For the text-containing cell, return its midpoint in (x, y) coordinate format. 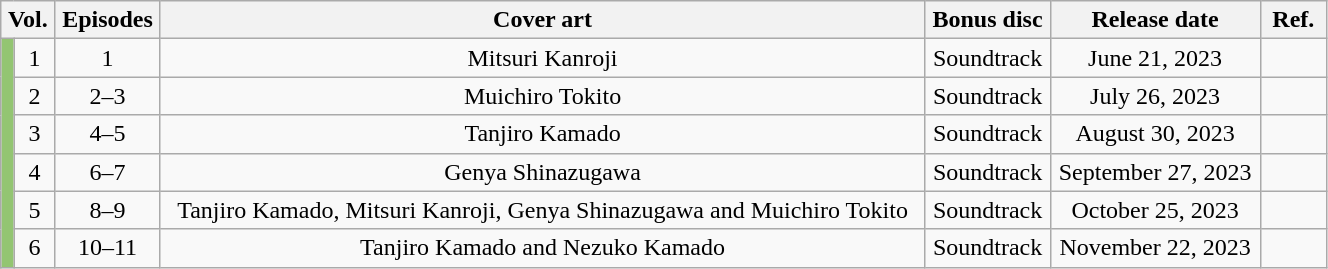
4 (34, 172)
2–3 (108, 96)
September 27, 2023 (1155, 172)
Vol. (28, 20)
10–11 (108, 248)
Muichiro Tokito (542, 96)
3 (34, 134)
Cover art (542, 20)
Genya Shinazugawa (542, 172)
Bonus disc (988, 20)
Episodes (108, 20)
October 25, 2023 (1155, 210)
Tanjiro Kamado and Nezuko Kamado (542, 248)
August 30, 2023 (1155, 134)
6 (34, 248)
5 (34, 210)
Release date (1155, 20)
8–9 (108, 210)
June 21, 2023 (1155, 58)
2 (34, 96)
Mitsuri Kanroji (542, 58)
Ref. (1293, 20)
Tanjiro Kamado (542, 134)
July 26, 2023 (1155, 96)
6–7 (108, 172)
Tanjiro Kamado, Mitsuri Kanroji, Genya Shinazugawa and Muichiro Tokito (542, 210)
4–5 (108, 134)
November 22, 2023 (1155, 248)
